Determine the [x, y] coordinate at the center of the cell enclosing the given text.  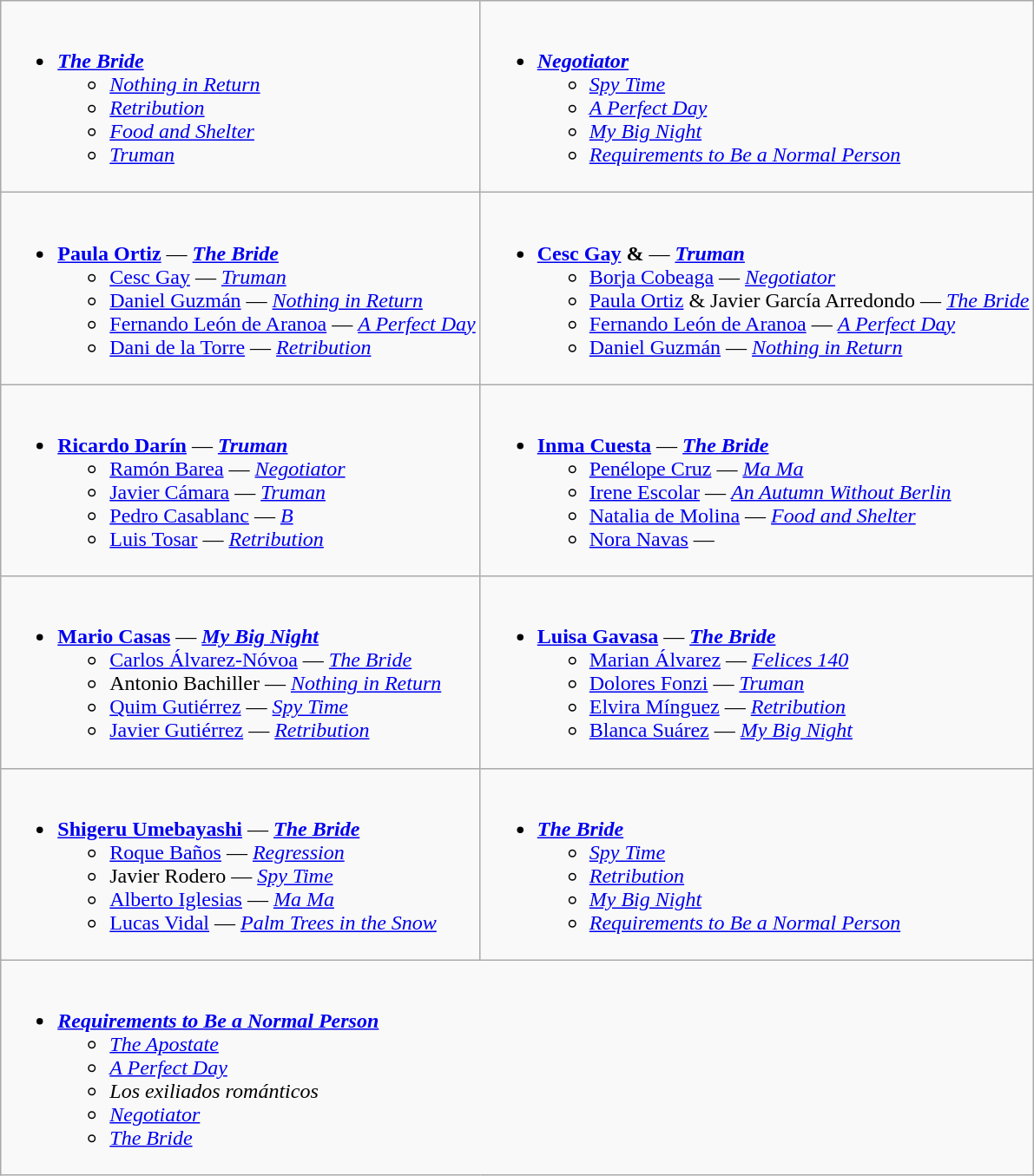
Shigeru Umebayashi — The BrideRoque Baños — RegressionJavier Rodero — Spy TimeAlberto Iglesias — Ma MaLucas Vidal — Palm Trees in the Snow [240, 864]
Inma Cuesta — The BridePenélope Cruz — Ma MaIrene Escolar — An Autumn Without BerlinNatalia de Molina — Food and ShelterNora Navas — [757, 481]
NegotiatorSpy TimeA Perfect DayMy Big NightRequirements to Be a Normal Person [757, 97]
Requirements to Be a Normal PersonThe ApostateA Perfect DayLos exiliados románticosNegotiatorThe Bride [517, 1068]
The BrideNothing in ReturnRetributionFood and ShelterTruman [240, 97]
Paula Ortiz — The BrideCesc Gay — TrumanDaniel Guzmán — Nothing in ReturnFernando León de Aranoa — A Perfect DayDani de la Torre — Retribution [240, 288]
Luisa Gavasa — The BrideMarian Álvarez — Felices 140Dolores Fonzi — TrumanElvira Mínguez — RetributionBlanca Suárez — My Big Night [757, 672]
The BrideSpy TimeRetributionMy Big NightRequirements to Be a Normal Person [757, 864]
Ricardo Darín — TrumanRamón Barea — NegotiatorJavier Cámara — TrumanPedro Casablanc — BLuis Tosar — Retribution [240, 481]
